Return the [X, Y] coordinate for the center point of the cell that contains the specified text.  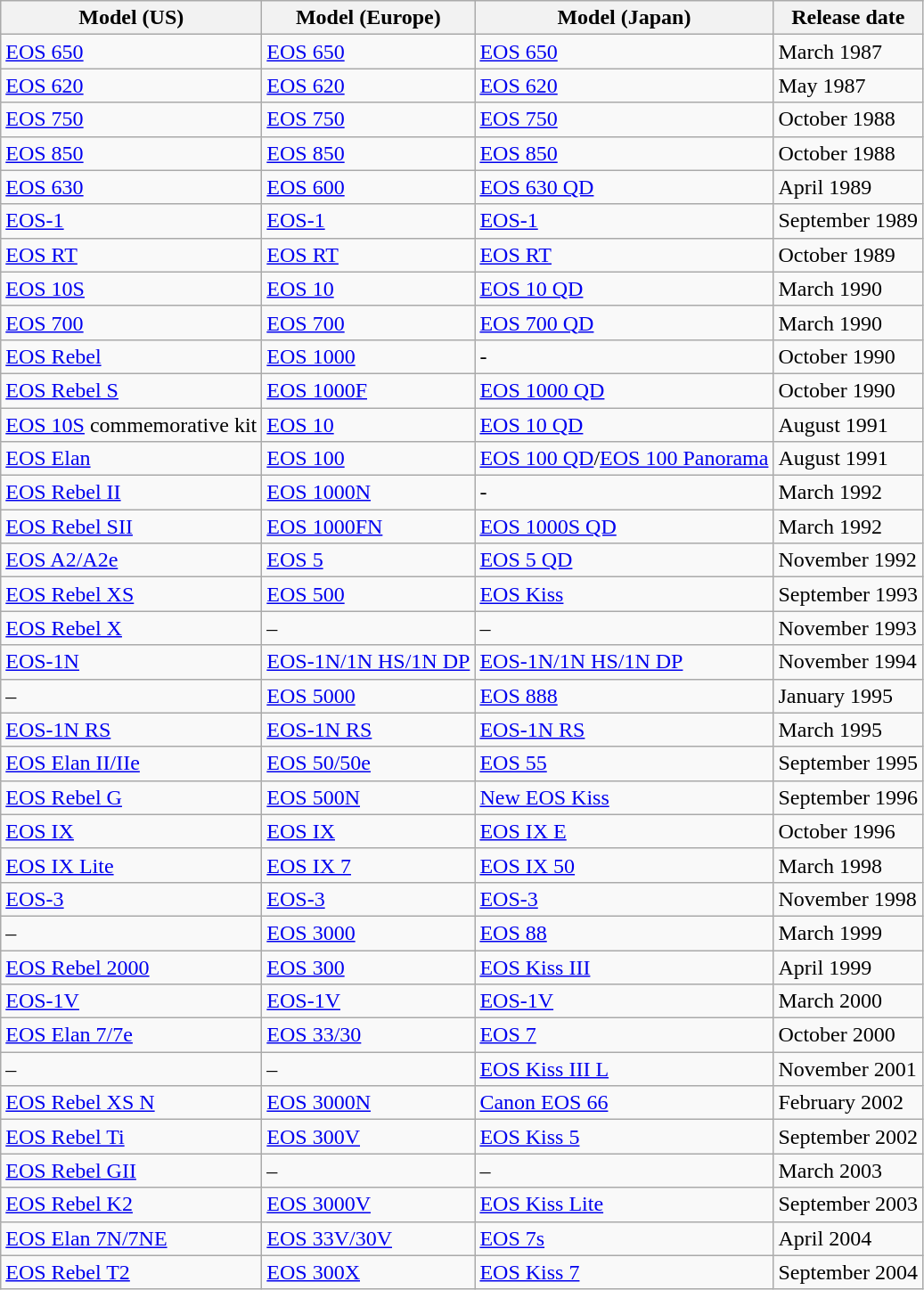
EOS Rebel G [132, 797]
EOS Kiss 5 [624, 1137]
EOS 7s [624, 1238]
EOS 50/50e [369, 763]
November 1992 [848, 560]
September 2004 [848, 1272]
March 1995 [848, 730]
EOS 100 [369, 459]
EOS Rebel XS [132, 594]
EOS 55 [624, 763]
EOS 888 [624, 696]
EOS 88 [624, 933]
EOS IX 50 [624, 865]
EOS 3000V [369, 1204]
EOS 5 QD [624, 560]
Model (US) [132, 18]
EOS Kiss [624, 594]
September 1996 [848, 797]
EOS Elan 7N/7NE [132, 1238]
EOS-1N [132, 662]
EOS 300V [369, 1137]
EOS Rebel K2 [132, 1204]
EOS A2/A2e [132, 560]
March 2000 [848, 1001]
Canon EOS 66 [624, 1103]
EOS 1000 QD [624, 390]
January 1995 [848, 696]
EOS 7 [624, 1035]
EOS Rebel X [132, 628]
EOS 1000N [369, 493]
EOS Rebel II [132, 493]
November 2001 [848, 1069]
EOS 600 [369, 187]
Model (Japan) [624, 18]
EOS Kiss Lite [624, 1204]
EOS 33/30 [369, 1035]
EOS 5000 [369, 696]
New EOS Kiss [624, 797]
Model (Europe) [369, 18]
EOS 300X [369, 1272]
September 2003 [848, 1204]
September 1995 [848, 763]
EOS 500N [369, 797]
EOS 1000 [369, 356]
May 1987 [848, 86]
EOS Rebel SII [132, 527]
EOS 500 [369, 594]
EOS 630 QD [624, 187]
EOS IX E [624, 831]
EOS Kiss 7 [624, 1272]
EOS 3000 [369, 933]
March 1999 [848, 933]
EOS Rebel GII [132, 1171]
Release date [848, 18]
November 1998 [848, 899]
EOS 10S [132, 289]
February 2002 [848, 1103]
EOS 630 [132, 187]
EOS Elan [132, 459]
EOS 1000FN [369, 527]
April 2004 [848, 1238]
April 1999 [848, 967]
October 1989 [848, 255]
September 1993 [848, 594]
EOS 33V/30V [369, 1238]
September 2002 [848, 1137]
EOS 5 [369, 560]
EOS Kiss III L [624, 1069]
November 1993 [848, 628]
September 1989 [848, 221]
EOS 700 QD [624, 322]
EOS Rebel 2000 [132, 967]
EOS 100 QD/EOS 100 Panorama [624, 459]
EOS 1000F [369, 390]
EOS 3000N [369, 1103]
EOS 10S commemorative kit [132, 425]
EOS Rebel Ti [132, 1137]
March 2003 [848, 1171]
EOS Rebel S [132, 390]
April 1989 [848, 187]
EOS Elan 7/7e [132, 1035]
EOS Kiss III [624, 967]
EOS IX Lite [132, 865]
EOS IX 7 [369, 865]
October 1996 [848, 831]
EOS 1000S QD [624, 527]
November 1994 [848, 662]
EOS Rebel XS N [132, 1103]
EOS Rebel T2 [132, 1272]
October 2000 [848, 1035]
EOS 300 [369, 967]
EOS Rebel [132, 356]
March 1998 [848, 865]
March 1987 [848, 52]
EOS Elan II/IIe [132, 763]
